For the text-containing cell, return its midpoint in [x, y] coordinate format. 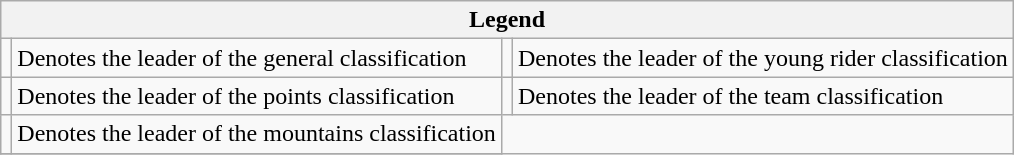
Denotes the leader of the young rider classification [762, 58]
Denotes the leader of the points classification [257, 96]
Denotes the leader of the team classification [762, 96]
Denotes the leader of the general classification [257, 58]
Legend [508, 20]
Denotes the leader of the mountains classification [257, 134]
